Locate the cell with the specified text and output its [x, y] center coordinate. 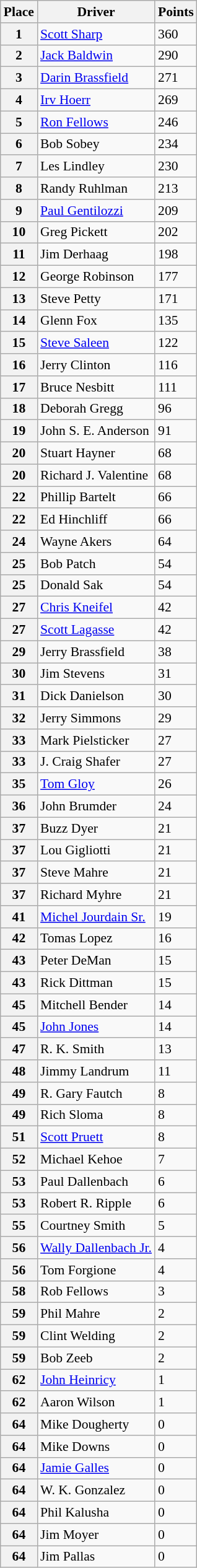
12 [19, 277]
Lou Gigliotti [96, 851]
51 [19, 1137]
Jamie Galles [96, 1468]
17 [19, 387]
18 [19, 409]
Scott Lagasse [96, 630]
Richard Myhre [96, 895]
J. Craig Shafer [96, 762]
246 [176, 122]
Peter DeMan [96, 961]
John Jones [96, 1027]
111 [176, 387]
209 [176, 211]
Stuart Hayner [96, 453]
171 [176, 299]
58 [19, 1292]
Irv Hoerr [96, 100]
Jim Pallas [96, 1557]
Steve Petty [96, 299]
52 [19, 1160]
Randy Ruhlman [96, 188]
Jerry Simmons [96, 718]
Donald Sak [96, 585]
41 [19, 917]
Jim Stevens [96, 674]
Robert R. Ripple [96, 1204]
Steve Mahre [96, 873]
Tomas Lopez [96, 939]
Michael Kehoe [96, 1160]
Clint Welding [96, 1336]
35 [19, 784]
Bob Patch [96, 564]
Mark Pielsticker [96, 740]
Bob Zeeb [96, 1358]
230 [176, 167]
Wally Dallenbach Jr. [96, 1248]
Chris Kneifel [96, 608]
John S. E. Anderson [96, 431]
Ed Hinchliff [96, 520]
R. Gary Fautch [96, 1093]
Mike Dougherty [96, 1424]
Jim Moyer [96, 1535]
Bob Sobey [96, 144]
55 [19, 1226]
9 [19, 211]
Scott Pruett [96, 1137]
Steve Saleen [96, 343]
Points [176, 12]
Tom Forgione [96, 1270]
Scott Sharp [96, 34]
Jack Baldwin [96, 56]
Richard J. Valentine [96, 475]
116 [176, 365]
Jerry Brassfield [96, 652]
269 [176, 100]
Phil Kalusha [96, 1513]
Driver [96, 12]
W. K. Gonzalez [96, 1491]
Phillip Bartelt [96, 497]
32 [19, 718]
Michel Jourdain Sr. [96, 917]
26 [176, 784]
Deborah Gregg [96, 409]
198 [176, 255]
96 [176, 409]
Paul Gentilozzi [96, 211]
Phil Mahre [96, 1314]
234 [176, 144]
Ron Fellows [96, 122]
122 [176, 343]
Aaron Wilson [96, 1403]
48 [19, 1071]
177 [176, 277]
Tom Gloy [96, 784]
Bruce Nesbitt [96, 387]
36 [19, 807]
Place [19, 12]
Rich Sloma [96, 1115]
47 [19, 1049]
Paul Dallenbach [96, 1181]
Les Lindley [96, 167]
Buzz Dyer [96, 828]
271 [176, 78]
360 [176, 34]
Dick Danielson [96, 696]
135 [176, 321]
Wayne Akers [96, 541]
Darin Brassfield [96, 78]
Glenn Fox [96, 321]
John Heinricy [96, 1380]
Jim Derhaag [96, 255]
Jerry Clinton [96, 365]
10 [19, 232]
Rob Fellows [96, 1292]
Jimmy Landrum [96, 1071]
213 [176, 188]
George Robinson [96, 277]
R. K. Smith [96, 1049]
Courtney Smith [96, 1226]
202 [176, 232]
Greg Pickett [96, 232]
91 [176, 431]
38 [176, 652]
Mike Downs [96, 1447]
290 [176, 56]
John Brumder [96, 807]
Rick Dittman [96, 983]
Mitchell Bender [96, 1005]
